Scan for the cell matching the given text and deliver its [X, Y] coordinate at center. 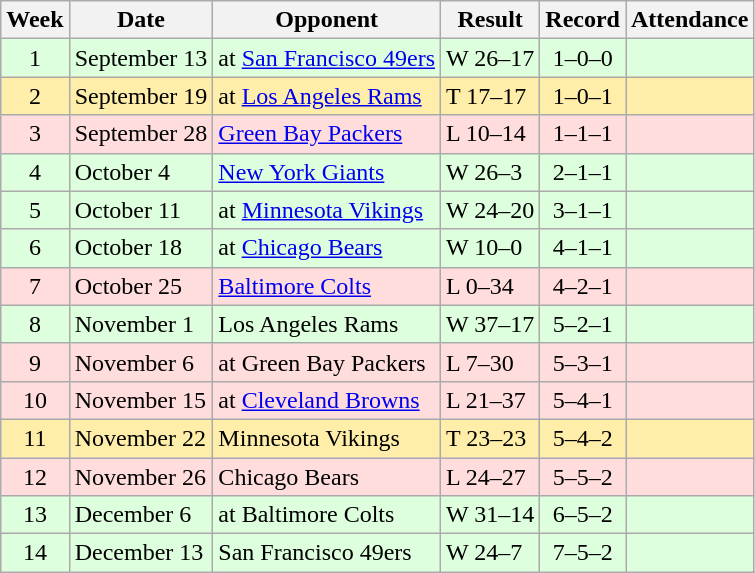
November 6 [141, 362]
5–4–1 [583, 400]
3 [35, 134]
6 [35, 248]
Minnesota Vikings [327, 438]
at Chicago Bears [327, 248]
4 [35, 172]
San Francisco 49ers [327, 553]
L 7–30 [490, 362]
L 10–14 [490, 134]
at Minnesota Vikings [327, 210]
5–2–1 [583, 324]
W 26–17 [490, 58]
6–5–2 [583, 515]
1–1–1 [583, 134]
September 19 [141, 96]
Attendance [690, 20]
October 4 [141, 172]
W 37–17 [490, 324]
Green Bay Packers [327, 134]
T 17–17 [490, 96]
W 24–7 [490, 553]
Date [141, 20]
7 [35, 286]
October 25 [141, 286]
7–5–2 [583, 553]
W 26–3 [490, 172]
2–1–1 [583, 172]
4–1–1 [583, 248]
November 1 [141, 324]
W 10–0 [490, 248]
at Baltimore Colts [327, 515]
Week [35, 20]
9 [35, 362]
December 6 [141, 515]
October 11 [141, 210]
at Cleveland Browns [327, 400]
5–4–2 [583, 438]
November 22 [141, 438]
November 26 [141, 477]
L 24–27 [490, 477]
at San Francisco 49ers [327, 58]
L 0–34 [490, 286]
Record [583, 20]
Baltimore Colts [327, 286]
5 [35, 210]
5–5–2 [583, 477]
1–0–0 [583, 58]
at Green Bay Packers [327, 362]
11 [35, 438]
Chicago Bears [327, 477]
November 15 [141, 400]
1–0–1 [583, 96]
13 [35, 515]
T 23–23 [490, 438]
Opponent [327, 20]
W 31–14 [490, 515]
2 [35, 96]
New York Giants [327, 172]
8 [35, 324]
L 21–37 [490, 400]
Result [490, 20]
4–2–1 [583, 286]
W 24–20 [490, 210]
10 [35, 400]
3–1–1 [583, 210]
September 13 [141, 58]
5–3–1 [583, 362]
12 [35, 477]
14 [35, 553]
1 [35, 58]
October 18 [141, 248]
at Los Angeles Rams [327, 96]
Los Angeles Rams [327, 324]
December 13 [141, 553]
September 28 [141, 134]
